Return the [x, y] coordinate for the center point of the cell that contains the specified text.  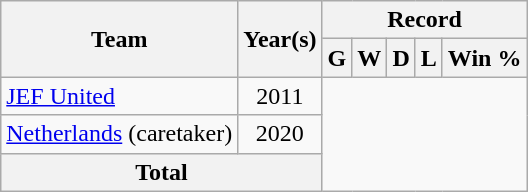
Team [120, 39]
Win % [484, 58]
G [337, 58]
JEF United [120, 96]
2011 [280, 96]
Record [424, 20]
Total [162, 172]
Netherlands (caretaker) [120, 134]
2020 [280, 134]
D [401, 58]
L [428, 58]
W [370, 58]
Year(s) [280, 39]
